Determine the (X, Y) coordinate at the center of the cell enclosing the given text.  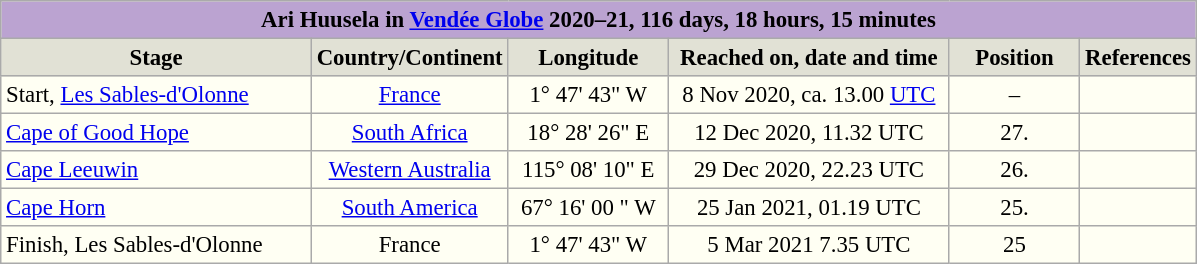
5 Mar 2021 7.35 UTC (810, 245)
References (1138, 58)
25 Jan 2021, 01.19 UTC (810, 208)
Reached on, date and time (810, 58)
Ari Huusela in Vendée Globe 2020–21, 116 days, 18 hours, 15 minutes (598, 20)
8 Nov 2020, ca. 13.00 UTC (810, 95)
27. (1014, 133)
Finish, Les Sables-d'Olonne (156, 245)
Cape Horn (156, 208)
18° 28' 26" E (588, 133)
Cape Leeuwin (156, 170)
12 Dec 2020, 11.32 UTC (810, 133)
Stage (156, 58)
26. (1014, 170)
115° 08' 10" E (588, 170)
Western Australia (410, 170)
Start, Les Sables-d'Olonne (156, 95)
South America (410, 208)
South Africa (410, 133)
Position (1014, 58)
Country/Continent (410, 58)
67° 16' 00 " W (588, 208)
25 (1014, 245)
25. (1014, 208)
Longitude (588, 58)
Cape of Good Hope (156, 133)
– (1014, 95)
29 Dec 2020, 22.23 UTC (810, 170)
